From the cell containing the given text, extract its center point as [X, Y] coordinate. 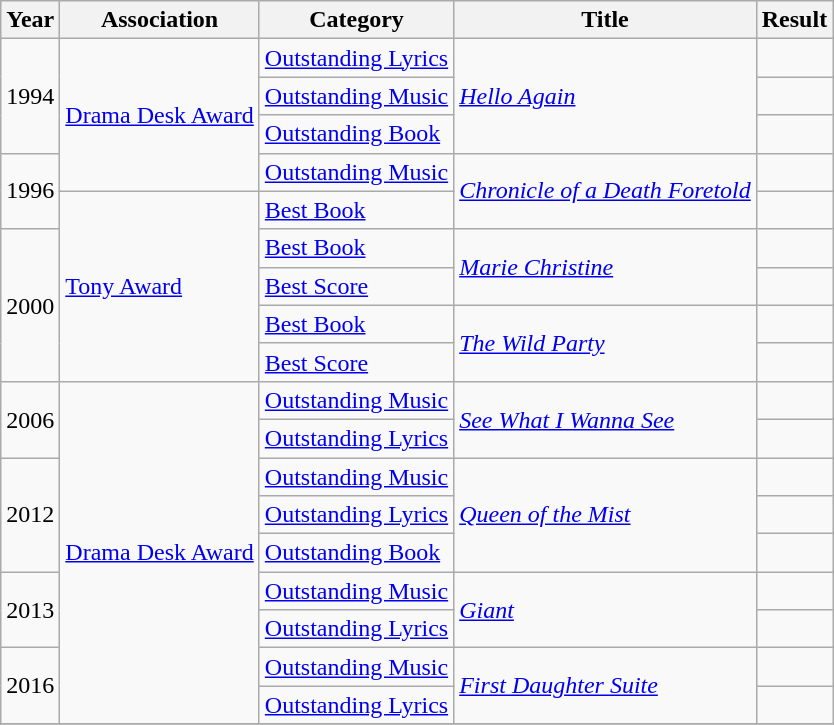
2013 [30, 610]
Marie Christine [606, 267]
Tony Award [160, 286]
1996 [30, 191]
2012 [30, 515]
The Wild Party [606, 343]
2000 [30, 305]
First Daughter Suite [606, 686]
Association [160, 20]
Title [606, 20]
Giant [606, 610]
Year [30, 20]
Chronicle of a Death Foretold [606, 191]
2006 [30, 419]
Result [794, 20]
Hello Again [606, 96]
See What I Wanna See [606, 419]
2016 [30, 686]
1994 [30, 96]
Queen of the Mist [606, 515]
Category [356, 20]
